Return [x, y] of the center of cell containing provided text 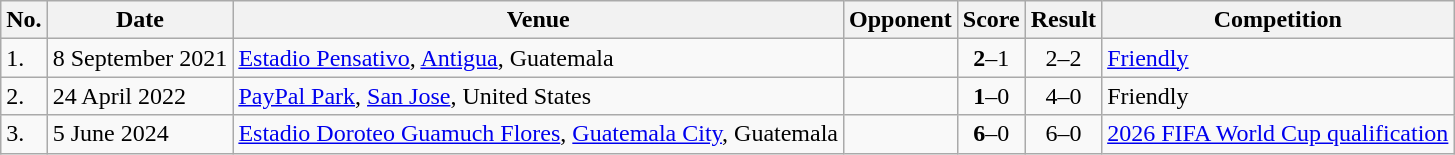
Competition [1278, 20]
5 June 2024 [140, 134]
2–1 [991, 58]
Estadio Doroteo Guamuch Flores, Guatemala City, Guatemala [538, 134]
2. [24, 96]
Opponent [901, 20]
Date [140, 20]
Venue [538, 20]
8 September 2021 [140, 58]
4–0 [1063, 96]
3. [24, 134]
2–2 [1063, 58]
Result [1063, 20]
No. [24, 20]
2026 FIFA World Cup qualification [1278, 134]
Estadio Pensativo, Antigua, Guatemala [538, 58]
PayPal Park, San Jose, United States [538, 96]
1. [24, 58]
Score [991, 20]
24 April 2022 [140, 96]
1–0 [991, 96]
